Scan for the cell matching the given text and deliver its (x, y) coordinate at center. 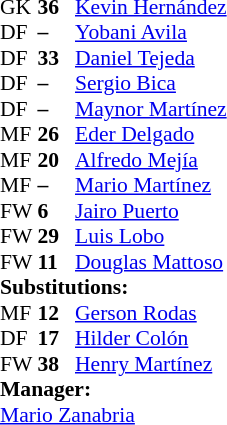
Douglas Mattoso (151, 262)
12 (57, 313)
Mario Martínez (151, 185)
11 (57, 262)
Gerson Rodas (151, 313)
Maynor Martínez (151, 109)
20 (57, 160)
6 (57, 211)
Luis Lobo (151, 237)
29 (57, 237)
38 (57, 364)
Daniel Tejeda (151, 58)
Manager: (114, 389)
Substitutions: (114, 287)
Henry Martínez (151, 364)
Eder Delgado (151, 135)
Jairo Puerto (151, 211)
Yobani Avila (151, 33)
Hilder Colón (151, 339)
33 (57, 58)
17 (57, 339)
26 (57, 135)
Alfredo Mejía (151, 160)
Sergio Bica (151, 83)
